Return [X, Y] of the center of cell containing provided text 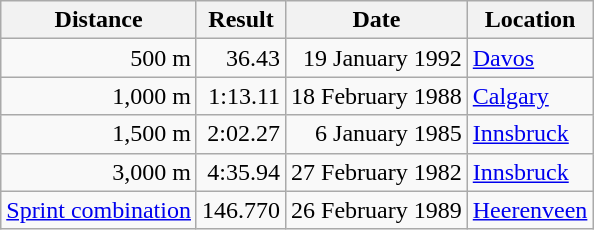
26 February 1989 [377, 210]
Result [240, 20]
Davos [530, 58]
146.770 [240, 210]
Sprint combination [99, 210]
3,000 m [99, 172]
6 January 1985 [377, 134]
500 m [99, 58]
27 February 1982 [377, 172]
Heerenveen [530, 210]
Distance [99, 20]
36.43 [240, 58]
Location [530, 20]
19 January 1992 [377, 58]
18 February 1988 [377, 96]
1:13.11 [240, 96]
1,000 m [99, 96]
2:02.27 [240, 134]
Date [377, 20]
Calgary [530, 96]
1,500 m [99, 134]
4:35.94 [240, 172]
